Identify which cell holds the provided text, then report its [x, y] central coordinate. 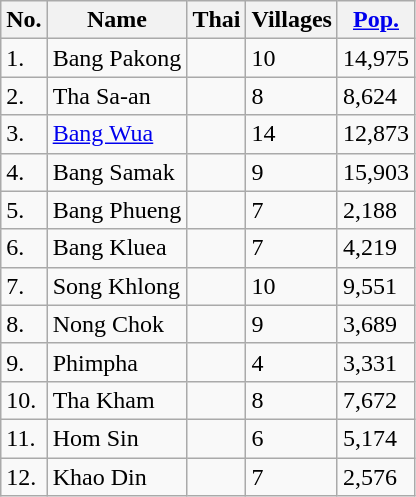
Villages [292, 20]
7,672 [376, 400]
Bang Pakong [117, 58]
Tha Kham [117, 400]
2. [24, 96]
Thai [216, 20]
Bang Phueng [117, 210]
6 [292, 438]
7. [24, 286]
3,689 [376, 324]
14 [292, 134]
Khao Din [117, 477]
3. [24, 134]
11. [24, 438]
1. [24, 58]
Name [117, 20]
5,174 [376, 438]
Nong Chok [117, 324]
Phimpha [117, 362]
9,551 [376, 286]
8. [24, 324]
2,188 [376, 210]
No. [24, 20]
6. [24, 248]
15,903 [376, 172]
9. [24, 362]
Song Khlong [117, 286]
8,624 [376, 96]
Bang Kluea [117, 248]
Bang Samak [117, 172]
14,975 [376, 58]
3,331 [376, 362]
12,873 [376, 134]
Bang Wua [117, 134]
Hom Sin [117, 438]
4,219 [376, 248]
12. [24, 477]
Tha Sa-an [117, 96]
10. [24, 400]
Pop. [376, 20]
4. [24, 172]
4 [292, 362]
2,576 [376, 477]
5. [24, 210]
